From the cell containing the given text, extract its center point as (X, Y) coordinate. 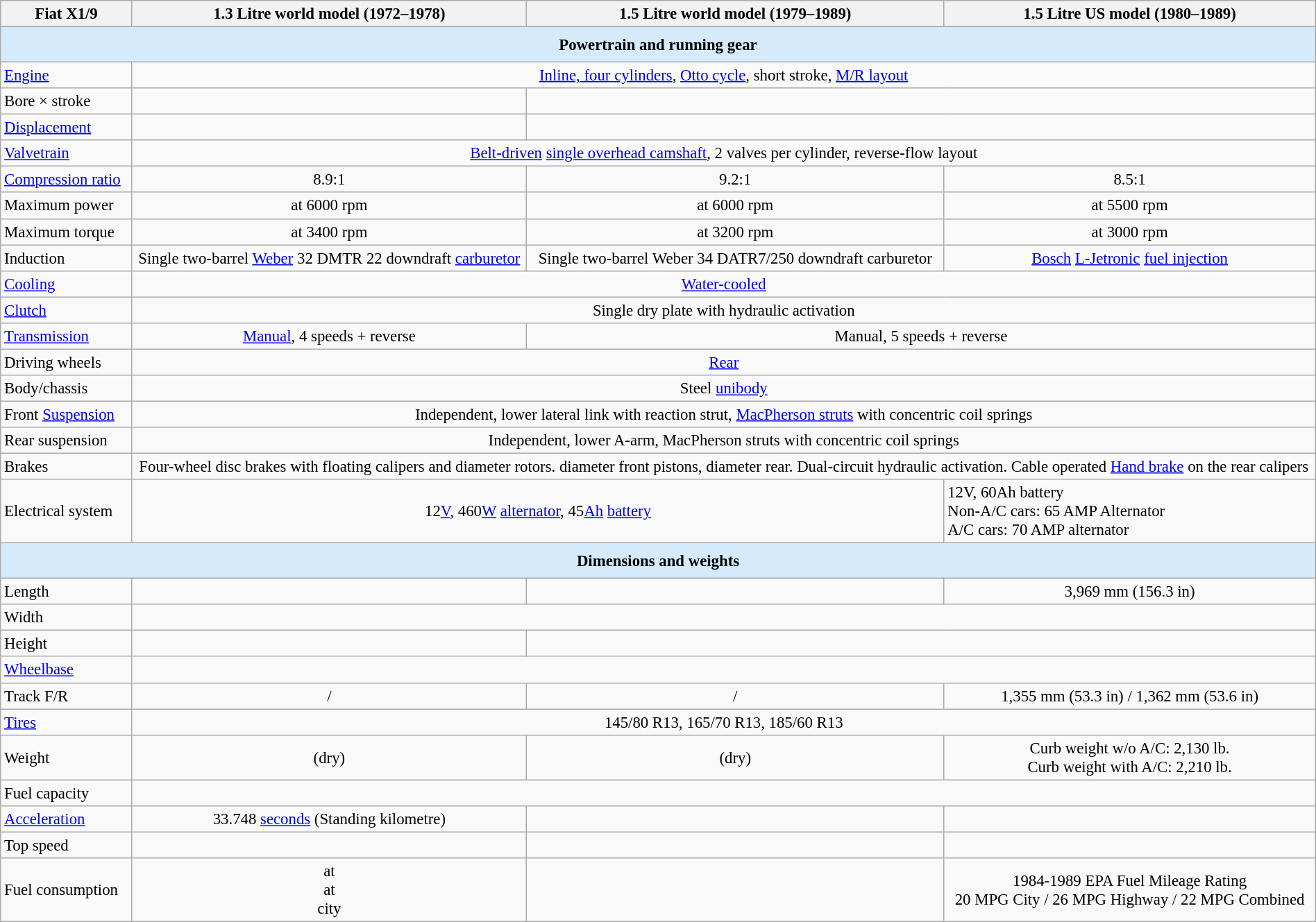
Belt-driven single overhead camshaft, 2 valves per cylinder, reverse-flow layout (723, 153)
Clutch (67, 310)
Front Suspension (67, 414)
Manual, 5 speeds + reverse (922, 336)
Bore × stroke (67, 101)
Driving wheels (67, 362)
Top speed (67, 845)
Bosch L-Jetronic fuel injection (1130, 258)
Curb weight w/o A/C: 2,130 lb.Curb weight with A/C: 2,210 lb. (1130, 758)
1984-1989 EPA Fuel Mileage Rating20 MPG City / 26 MPG Highway / 22 MPG Combined (1130, 890)
Weight (67, 758)
at at city (329, 890)
12V, 60Ah batteryNon-A/C cars: 65 AMP AlternatorA/C cars: 70 AMP alternator (1130, 511)
Cooling (67, 284)
Electrical system (67, 511)
1.3 Litre world model (1972–1978) (329, 14)
Body/chassis (67, 389)
at 3200 rpm (736, 232)
1.5 Litre world model (1979–1989) (736, 14)
at 3000 rpm (1130, 232)
Height (67, 644)
Single two-barrel Weber 34 DATR7/250 downdraft carburetor (736, 258)
1,355 mm (53.3 in) / 1,362 mm (53.6 in) (1130, 696)
145/80 R13, 165/70 R13, 185/60 R13 (723, 722)
Powertrain and running gear (658, 44)
at 5500 rpm (1130, 206)
Tires (67, 722)
Single dry plate with hydraulic activation (723, 310)
Maximum power (67, 206)
9.2:1 (736, 180)
Fiat X1/9 (67, 14)
Transmission (67, 336)
Water-cooled (723, 284)
Track F/R (67, 696)
Acceleration (67, 819)
Valvetrain (67, 153)
8.9:1 (329, 180)
Steel unibody (723, 389)
Independent, lower lateral link with reaction strut, MacPherson struts with concentric coil springs (723, 414)
Independent, lower A-arm, MacPherson struts with concentric coil springs (723, 441)
Induction (67, 258)
Rear (723, 362)
Engine (67, 76)
3,969 mm (156.3 in) (1130, 592)
Rear suspension (67, 441)
Maximum torque (67, 232)
Width (67, 617)
Fuel consumption (67, 890)
Wheelbase (67, 670)
Brakes (67, 467)
Compression ratio (67, 180)
Length (67, 592)
Dimensions and weights (658, 561)
Displacement (67, 128)
33.748 seconds (Standing kilometre) (329, 819)
Manual, 4 speeds + reverse (329, 336)
Single two-barrel Weber 32 DMTR 22 downdraft carburetor (329, 258)
12V, 460W alternator, 45Ah battery (538, 511)
at 3400 rpm (329, 232)
Inline, four cylinders, Otto cycle, short stroke, M/R layout (723, 76)
Fuel capacity (67, 793)
8.5:1 (1130, 180)
1.5 Litre US model (1980–1989) (1130, 14)
